Determine the (X, Y) coordinate at the center of the cell enclosing the given text.  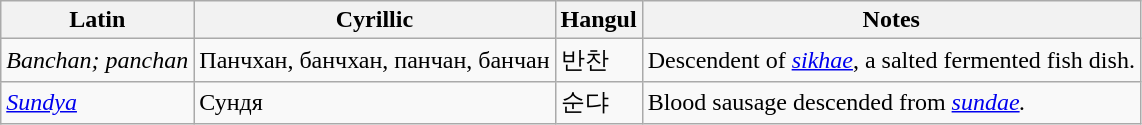
순댜 (598, 102)
Панчхан, банчхан, панчан, банчан (374, 60)
Blood sausage descended from sundae. (891, 102)
Сундя (374, 102)
반찬 (598, 60)
Descendent of sikhae, a salted fermented fish dish. (891, 60)
Sundya (98, 102)
Latin (98, 20)
Hangul (598, 20)
Notes (891, 20)
Banchan; panchan (98, 60)
Cyrillic (374, 20)
